Locate the cell with the specified text and output its (X, Y) center coordinate. 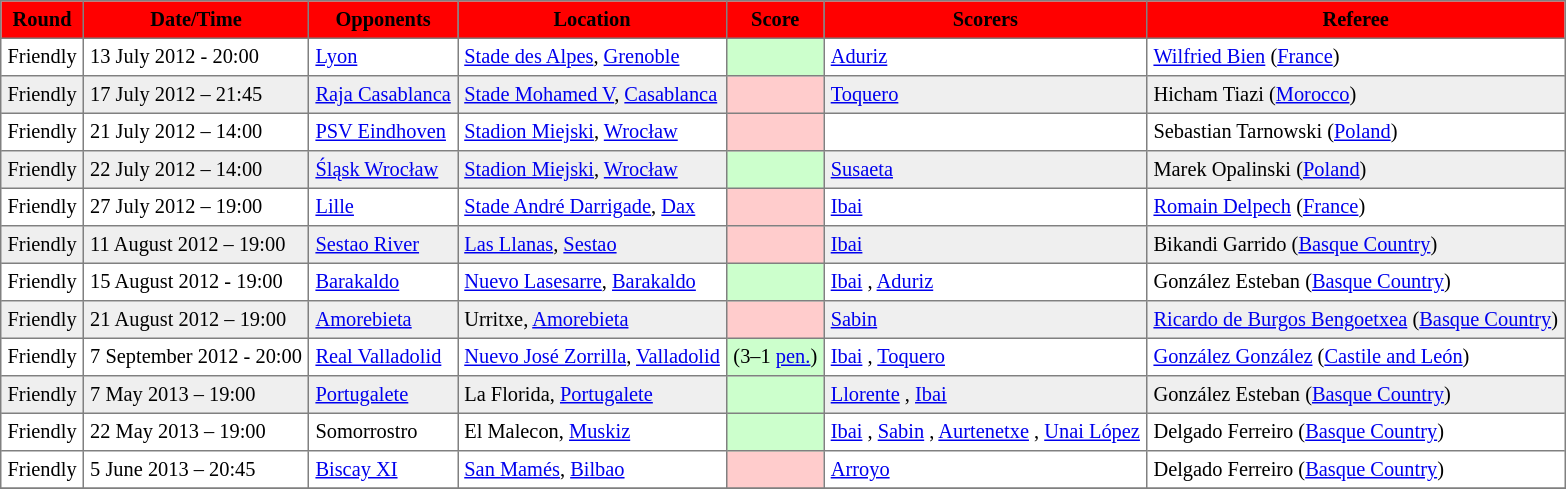
15 August 2012 - 19:00 (196, 282)
Location (592, 20)
Aduriz (986, 57)
13 July 2012 - 20:00 (196, 57)
Round (42, 20)
21 August 2012 – 19:00 (196, 320)
27 July 2012 – 19:00 (196, 207)
Sestao River (384, 245)
7 May 2013 – 19:00 (196, 395)
Las Llanas, Sestao (592, 245)
PSV Eindhoven (384, 132)
Lille (384, 207)
Arroyo (986, 470)
Amorebieta (384, 320)
5 June 2013 – 20:45 (196, 470)
7 September 2012 - 20:00 (196, 357)
Ibai , Aduriz (986, 282)
(3–1 pen.) (776, 357)
Marek Opalinski (Poland) (1356, 170)
La Florida, Portugalete (592, 395)
17 July 2012 – 21:45 (196, 95)
Referee (1356, 20)
Stade des Alpes, Grenoble (592, 57)
El Malecon, Muskiz (592, 432)
Wilfried Bien (France) (1356, 57)
Barakaldo (384, 282)
Sabin (986, 320)
Toquero (986, 95)
Ibai , Toquero (986, 357)
Nuevo José Zorrilla, Valladolid (592, 357)
Sebastian Tarnowski (Poland) (1356, 132)
Stade Mohamed V, Casablanca (592, 95)
Llorente , Ibai (986, 395)
Śląsk Wrocław (384, 170)
Ricardo de Burgos Bengoetxea (Basque Country) (1356, 320)
Opponents (384, 20)
San Mamés, Bilbao (592, 470)
Real Valladolid (384, 357)
Portugalete (384, 395)
Somorrostro (384, 432)
Romain Delpech (France) (1356, 207)
Score (776, 20)
Hicham Tiazi (Morocco) (1356, 95)
Susaeta (986, 170)
Scorers (986, 20)
Bikandi Garrido (Basque Country) (1356, 245)
21 July 2012 – 14:00 (196, 132)
Date/Time (196, 20)
11 August 2012 – 19:00 (196, 245)
Urritxe, Amorebieta (592, 320)
Biscay XI (384, 470)
22 May 2013 – 19:00 (196, 432)
Ibai , Sabin , Aurtenetxe , Unai López (986, 432)
Stade André Darrigade, Dax (592, 207)
Lyon (384, 57)
González González (Castile and León) (1356, 357)
22 July 2012 – 14:00 (196, 170)
Nuevo Lasesarre, Barakaldo (592, 282)
Raja Casablanca (384, 95)
